Pinpoint the cell where the given text exists, returning its [X, Y] midpoint coordinate. 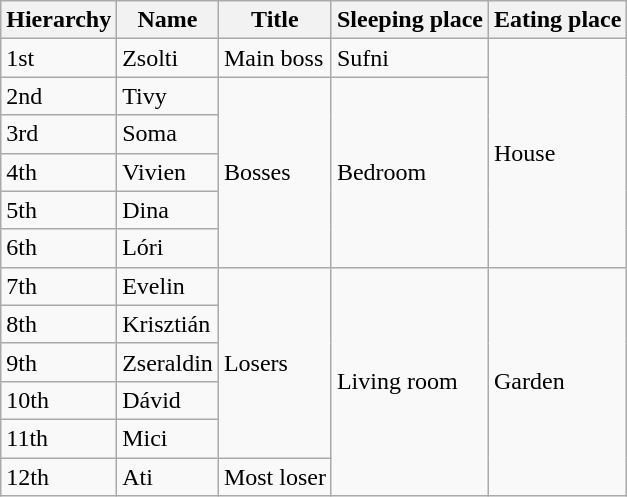
Garden [558, 381]
2nd [59, 96]
11th [59, 438]
Title [274, 20]
Zseraldin [168, 362]
Bedroom [410, 172]
Sleeping place [410, 20]
Bosses [274, 172]
8th [59, 324]
Hierarchy [59, 20]
Ati [168, 477]
3rd [59, 134]
Losers [274, 362]
12th [59, 477]
Tivy [168, 96]
10th [59, 400]
5th [59, 210]
7th [59, 286]
Dina [168, 210]
Zsolti [168, 58]
Lóri [168, 248]
6th [59, 248]
Eating place [558, 20]
9th [59, 362]
Evelin [168, 286]
House [558, 153]
Living room [410, 381]
Vivien [168, 172]
1st [59, 58]
Dávid [168, 400]
Soma [168, 134]
4th [59, 172]
Most loser [274, 477]
Name [168, 20]
Krisztián [168, 324]
Mici [168, 438]
Main boss [274, 58]
Sufni [410, 58]
